Scan for the cell matching the given text and deliver its [X, Y] coordinate at center. 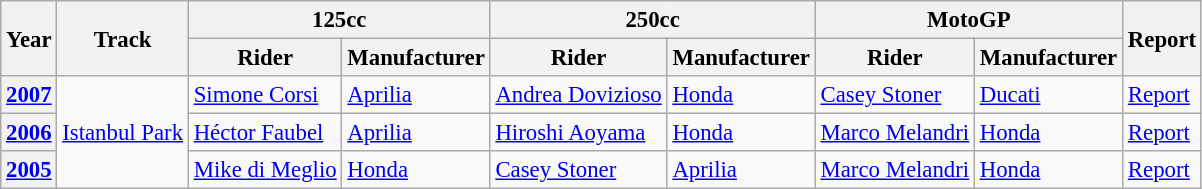
Ducati [1048, 95]
250cc [652, 20]
2007 [29, 95]
Mike di Meglio [265, 170]
2005 [29, 170]
125cc [339, 20]
Simone Corsi [265, 95]
Istanbul Park [122, 132]
Héctor Faubel [265, 133]
MotoGP [968, 20]
Andrea Dovizioso [578, 95]
Hiroshi Aoyama [578, 133]
Track [122, 38]
2006 [29, 133]
Year [29, 38]
